Search for the cell housing the specified text and yield its (x, y) center coordinate. 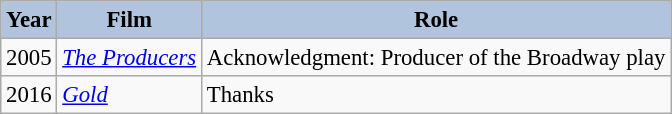
Thanks (436, 95)
Acknowledgment: Producer of the Broadway play (436, 58)
Film (130, 20)
Role (436, 20)
2005 (29, 58)
Gold (130, 95)
The Producers (130, 58)
Year (29, 20)
2016 (29, 95)
